Extract the [x, y] coordinate from the center of the cell holding the provided text.  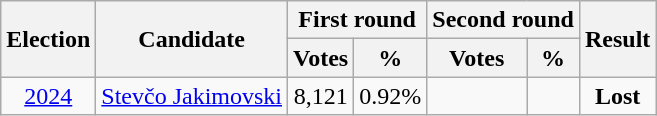
Lost [617, 96]
2024 [48, 96]
First round [358, 20]
0.92% [390, 96]
Candidate [192, 39]
Second round [504, 20]
Result [617, 39]
Stevčo Jakimovski [192, 96]
Election [48, 39]
8,121 [321, 96]
